Identify which cell holds the provided text, then report its (x, y) central coordinate. 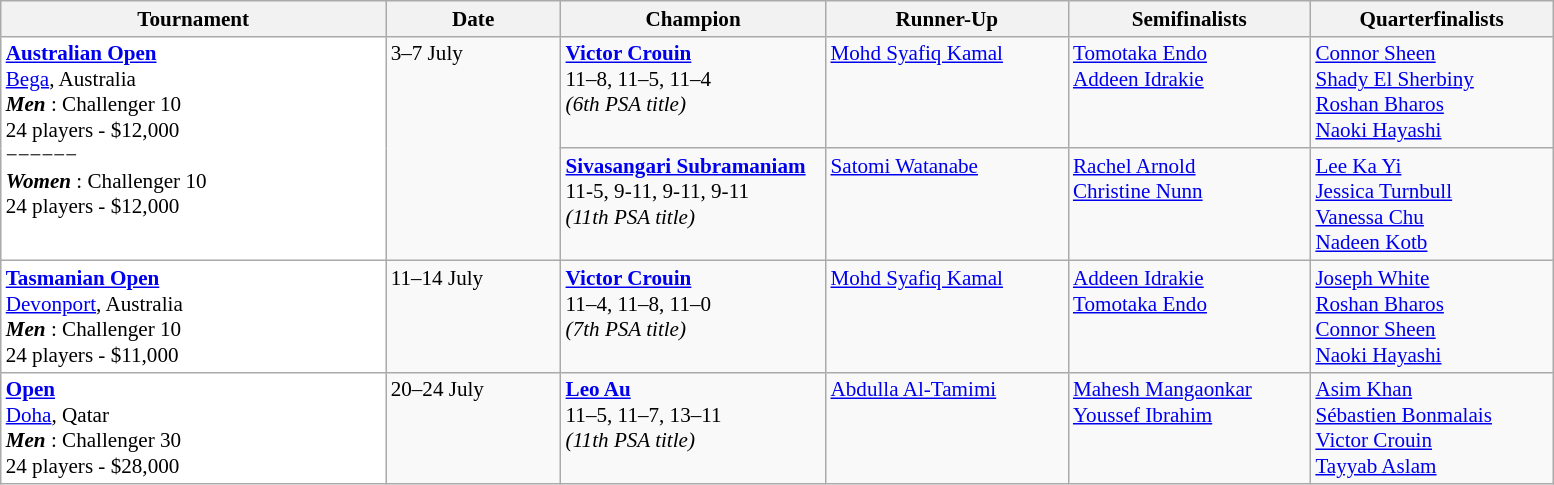
Joseph White Roshan Bharos Connor Sheen Naoki Hayashi (1431, 316)
Addeen Idrakie Tomotaka Endo (1189, 316)
Victor Crouin11–4, 11–8, 11–0(7th PSA title) (694, 316)
Runner-Up (947, 18)
Quarterfinalists (1431, 18)
Tasmanian Open Devonport, Australia Men : Challenger 1024 players - $11,000 (194, 316)
Leo Au11–5, 11–7, 13–11(11th PSA title) (694, 428)
3–7 July (474, 148)
Mahesh Mangaonkar Youssef Ibrahim (1189, 428)
Champion (694, 18)
Rachel Arnold Christine Nunn (1189, 204)
Abdulla Al-Tamimi (947, 428)
Date (474, 18)
Tournament (194, 18)
Tomotaka Endo Addeen Idrakie (1189, 92)
Lee Ka Yi Jessica Turnbull Vanessa Chu Nadeen Kotb (1431, 204)
Connor Sheen Shady El Sherbiny Roshan Bharos Naoki Hayashi (1431, 92)
Victor Crouin11–8, 11–5, 11–4(6th PSA title) (694, 92)
11–14 July (474, 316)
20–24 July (474, 428)
Satomi Watanabe (947, 204)
Sivasangari Subramaniam11-5, 9-11, 9-11, 9-11(11th PSA title) (694, 204)
Australian Open Bega, Australia Men : Challenger 1024 players - $12,000−−−−−− Women : Challenger 1024 players - $12,000 (194, 148)
Asim Khan Sébastien Bonmalais Victor Crouin Tayyab Aslam (1431, 428)
Semifinalists (1189, 18)
Open Doha, Qatar Men : Challenger 3024 players - $28,000 (194, 428)
